Return [X, Y] of the center of cell containing provided text 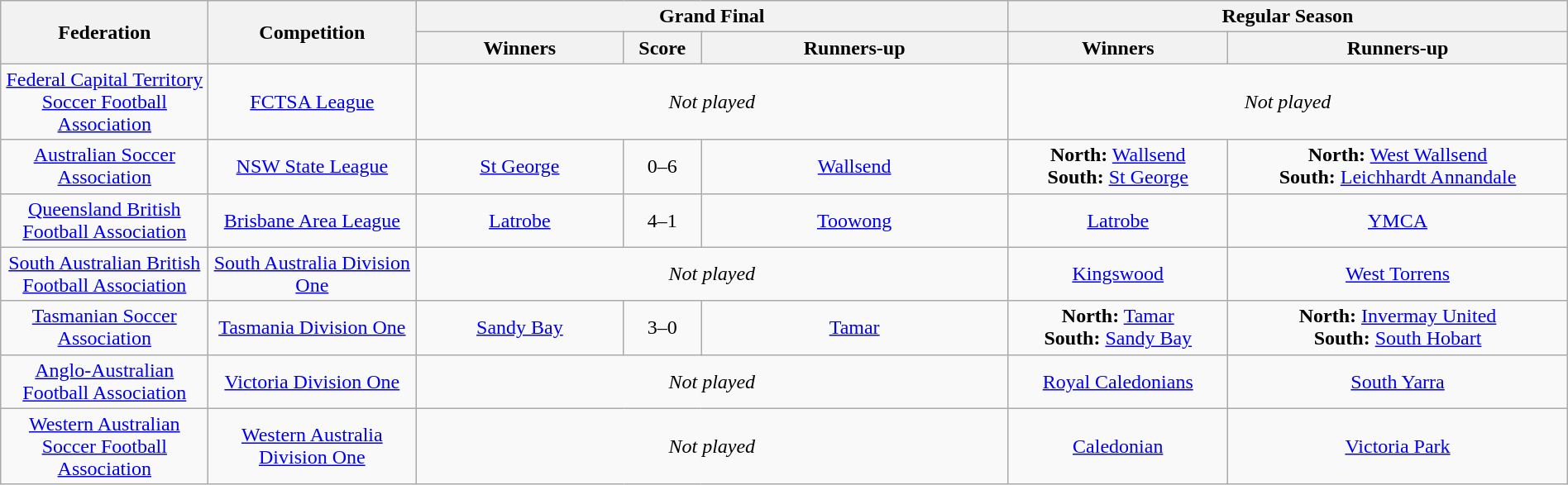
Victoria Park [1398, 446]
Toowong [855, 220]
Regular Season [1288, 17]
Royal Caledonians [1118, 382]
Federal Capital Territory Soccer Football Association [104, 102]
Caledonian [1118, 446]
FCTSA League [313, 102]
North: Invermay UnitedSouth: South Hobart [1398, 327]
NSW State League [313, 167]
North: West WallsendSouth: Leichhardt Annandale [1398, 167]
North: TamarSouth: Sandy Bay [1118, 327]
Competition [313, 32]
Tasmania Division One [313, 327]
South Australia Division One [313, 274]
St George [519, 167]
Western Australian Soccer Football Association [104, 446]
South Australian British Football Association [104, 274]
Sandy Bay [519, 327]
Western Australia Division One [313, 446]
0–6 [662, 167]
Victoria Division One [313, 382]
Federation [104, 32]
North: WallsendSouth: St George [1118, 167]
YMCA [1398, 220]
Kingswood [1118, 274]
Tasmanian Soccer Association [104, 327]
Australian Soccer Association [104, 167]
Wallsend [855, 167]
Queensland British Football Association [104, 220]
South Yarra [1398, 382]
Tamar [855, 327]
West Torrens [1398, 274]
3–0 [662, 327]
Anglo-Australian Football Association [104, 382]
Brisbane Area League [313, 220]
Score [662, 48]
4–1 [662, 220]
Grand Final [712, 17]
